Scan for the cell matching the given text and deliver its [X, Y] coordinate at center. 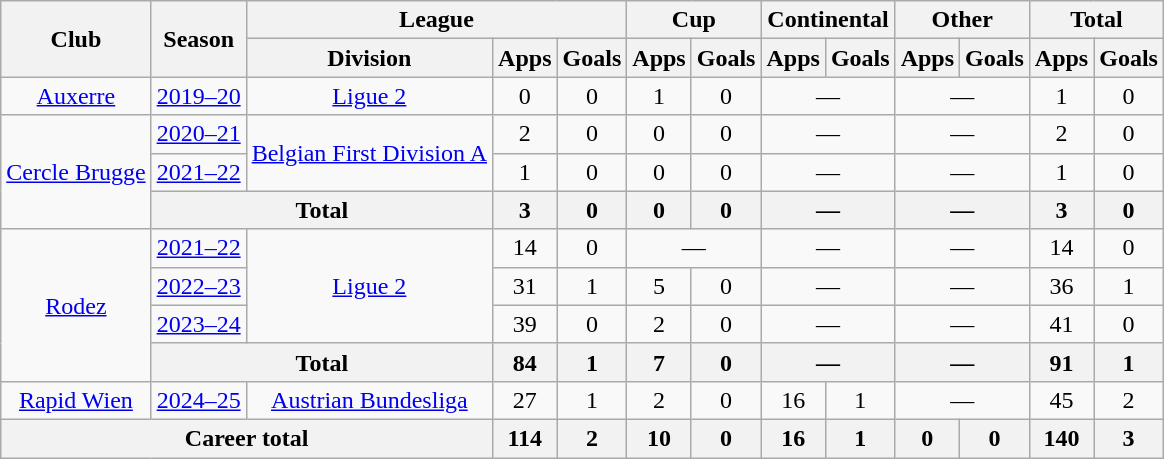
Career total [247, 438]
2024–25 [198, 400]
114 [525, 438]
Season [198, 39]
36 [1061, 286]
Continental [828, 20]
91 [1061, 362]
Other [962, 20]
Division [369, 58]
2023–24 [198, 324]
Cercle Brugge [76, 172]
39 [525, 324]
45 [1061, 400]
31 [525, 286]
Auxerre [76, 96]
7 [659, 362]
2019–20 [198, 96]
Belgian First Division A [369, 153]
Rapid Wien [76, 400]
League [436, 20]
10 [659, 438]
41 [1061, 324]
Cup [694, 20]
2022–23 [198, 286]
84 [525, 362]
5 [659, 286]
2020–21 [198, 134]
27 [525, 400]
Rodez [76, 305]
Club [76, 39]
140 [1061, 438]
Austrian Bundesliga [369, 400]
